Scan for the cell matching the given text and deliver its (X, Y) coordinate at center. 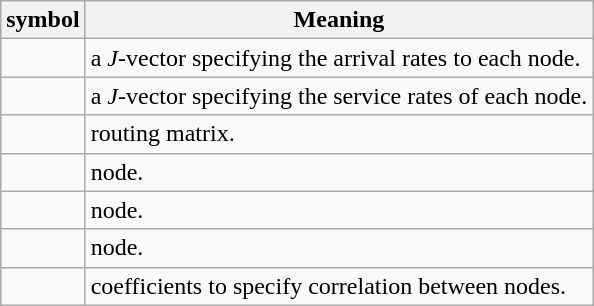
symbol (43, 20)
coefficients to specify correlation between nodes. (339, 286)
a J-vector specifying the service rates of each node. (339, 96)
routing matrix. (339, 134)
a J-vector specifying the arrival rates to each node. (339, 58)
Meaning (339, 20)
